For the text-containing cell, return its midpoint in [x, y] coordinate format. 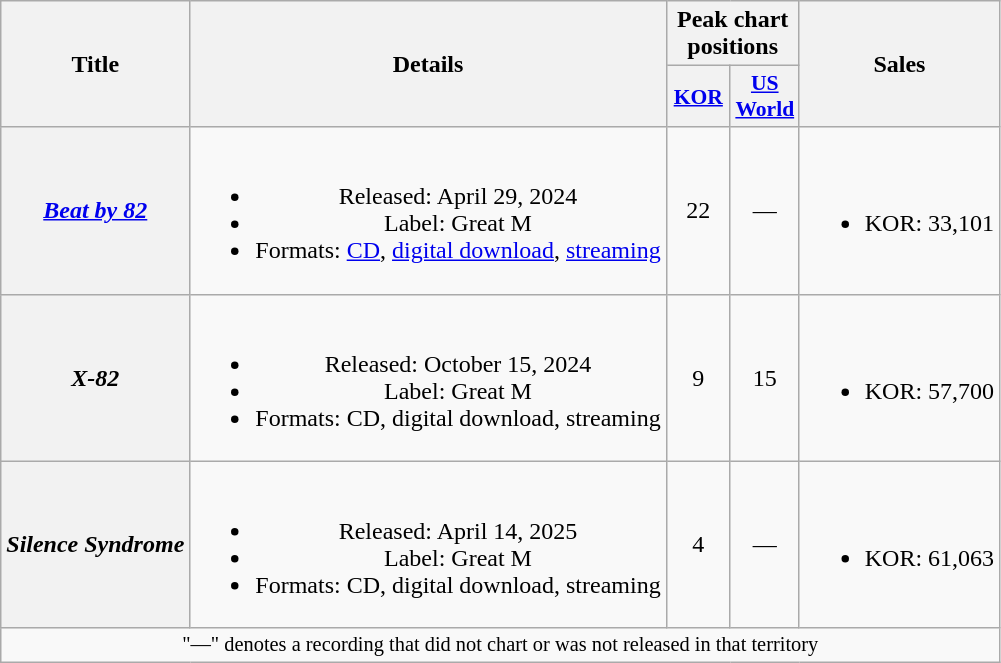
15 [764, 378]
22 [698, 210]
Released: April 14, 2025Label: Great MFormats: CD, digital download, streaming [428, 544]
KOR: 33,101 [899, 210]
USWorld [764, 96]
Silence Syndrome [96, 544]
Beat by 82 [96, 210]
KOR: 61,063 [899, 544]
X-82 [96, 378]
"—" denotes a recording that did not chart or was not released in that territory [500, 645]
Details [428, 64]
Released: October 15, 2024Label: Great MFormats: CD, digital download, streaming [428, 378]
Peak chart positions [732, 34]
4 [698, 544]
9 [698, 378]
KOR: 57,700 [899, 378]
Title [96, 64]
Sales [899, 64]
KOR [698, 96]
Released: April 29, 2024Label: Great MFormats: CD, digital download, streaming [428, 210]
